Scan for the cell matching the given text and deliver its (x, y) coordinate at center. 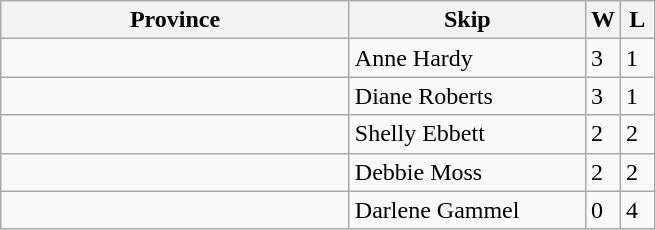
4 (637, 210)
Darlene Gammel (467, 210)
W (602, 20)
Skip (467, 20)
Province (176, 20)
Shelly Ebbett (467, 134)
Debbie Moss (467, 172)
0 (602, 210)
Diane Roberts (467, 96)
Anne Hardy (467, 58)
L (637, 20)
